Capture the cell that displays the provided text and extract its (X, Y) central coordinate. 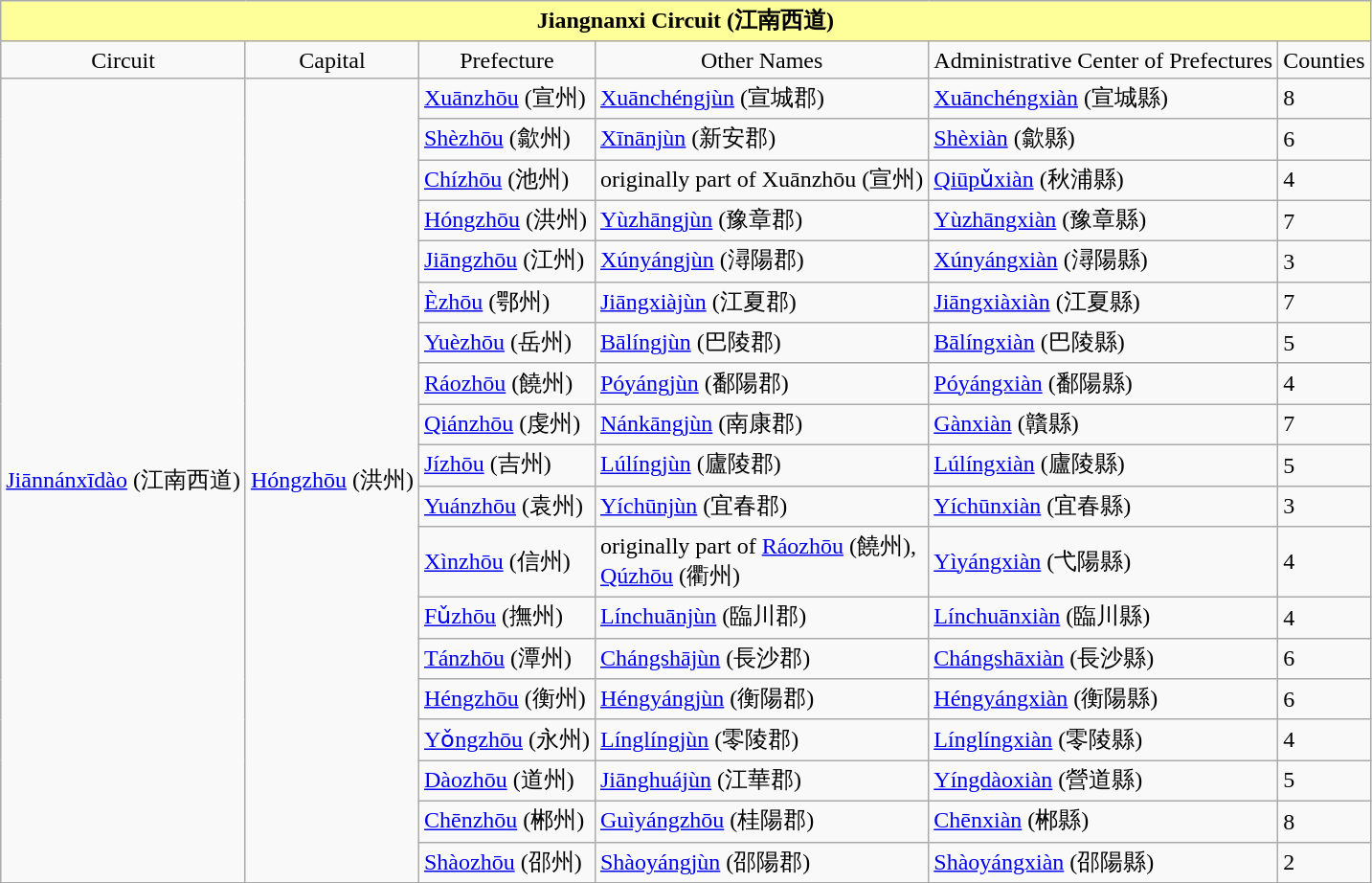
Capital (331, 59)
Chēnxiàn (郴縣) (1103, 822)
Xúnyángjùn (潯陽郡) (761, 262)
Shàoyángjùn (邵陽郡) (761, 862)
Ráozhōu (饒州) (506, 383)
originally part of Xuānzhōu (宣州) (761, 180)
Póyángjùn (鄱陽郡) (761, 383)
Jiangnanxi Circuit (江南西道) (686, 21)
Jiāngzhōu (江州) (506, 262)
Yíngdàoxiàn (營道縣) (1103, 781)
Xuānchéngjùn (宣城郡) (761, 98)
Counties (1324, 59)
Yuèzhōu (岳州) (506, 343)
Administrative Center of Prefectures (1103, 59)
Jiāngxiàjùn (江夏郡) (761, 303)
Póyángxiàn (鄱陽縣) (1103, 383)
Shàoyángxiàn (邵陽縣) (1103, 862)
Èzhōu (鄂州) (506, 303)
Línglíngjùn (零陵郡) (761, 739)
Héngyángxiàn (衡陽縣) (1103, 699)
Yuánzhōu (袁州) (506, 506)
Shèzhōu (歙州) (506, 140)
Nánkāngjùn (南康郡) (761, 425)
Jiāngxiàxiàn (江夏縣) (1103, 303)
Dàozhōu (道州) (506, 781)
Yǒngzhōu (永州) (506, 739)
Jízhōu (吉州) (506, 465)
Línchuānxiàn (臨川縣) (1103, 619)
Yíchūnxiàn (宜春縣) (1103, 506)
Lúlíngjùn (廬陵郡) (761, 465)
Héngyángjùn (衡陽郡) (761, 699)
Xuānzhōu (宣州) (506, 98)
Chángshāxiàn (長沙縣) (1103, 659)
Gànxiàn (贛縣) (1103, 425)
Shàozhōu (邵州) (506, 862)
Jiānnánxīdào (江南西道) (124, 480)
Xìnzhōu (信州) (506, 562)
Fǔzhōu (撫州) (506, 619)
Prefecture (506, 59)
Circuit (124, 59)
Shèxiàn (歙縣) (1103, 140)
Yùzhāngxiàn (豫章縣) (1103, 220)
Bālíngxiàn (巴陵縣) (1103, 343)
Qiánzhōu (虔州) (506, 425)
Xīnānjùn (新安郡) (761, 140)
Chángshājùn (長沙郡) (761, 659)
Other Names (761, 59)
Qiūpǔxiàn (秋浦縣) (1103, 180)
Línchuānjùn (臨川郡) (761, 619)
Tánzhōu (潭州) (506, 659)
Xuānchéngxiàn (宣城縣) (1103, 98)
Héngzhōu (衡州) (506, 699)
Xúnyángxiàn (潯陽縣) (1103, 262)
Chízhōu (池州) (506, 180)
Yùzhāngjùn (豫章郡) (761, 220)
Yíchūnjùn (宜春郡) (761, 506)
Línglíngxiàn (零陵縣) (1103, 739)
Bālíngjùn (巴陵郡) (761, 343)
Lúlíngxiàn (廬陵縣) (1103, 465)
Chēnzhōu (郴州) (506, 822)
originally part of Ráozhōu (饒州),Qúzhōu (衢州) (761, 562)
Guìyángzhōu (桂陽郡) (761, 822)
Jiānghuájùn (江華郡) (761, 781)
Yìyángxiàn (弋陽縣) (1103, 562)
2 (1324, 862)
